Identify which cell holds the provided text, then report its (X, Y) central coordinate. 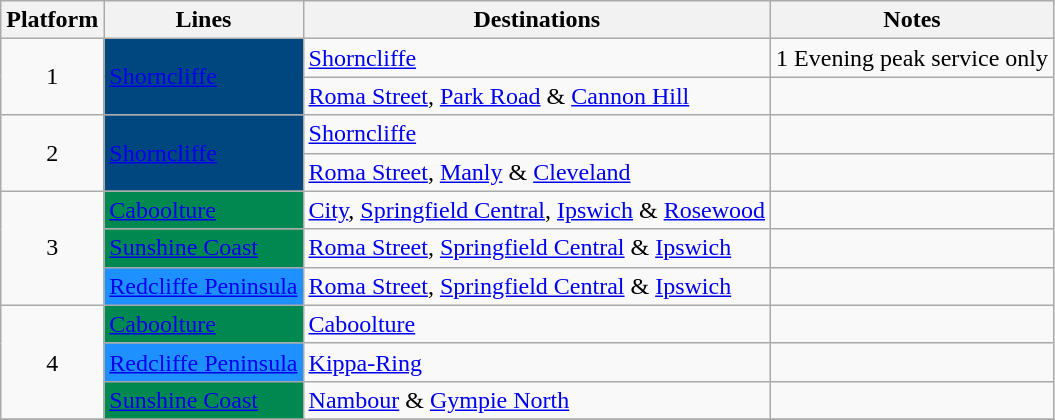
Kippa-Ring (537, 362)
4 (52, 362)
Roma Street, Manly & Cleveland (537, 172)
3 (52, 248)
Platform (52, 20)
Nambour & Gympie North (537, 400)
City, Springfield Central, Ipswich & Rosewood (537, 210)
1 Evening peak service only (912, 58)
Notes (912, 20)
1 (52, 77)
Lines (204, 20)
Roma Street, Park Road & Cannon Hill (537, 96)
Destinations (537, 20)
2 (52, 153)
